Capture the cell that displays the provided text and extract its (X, Y) central coordinate. 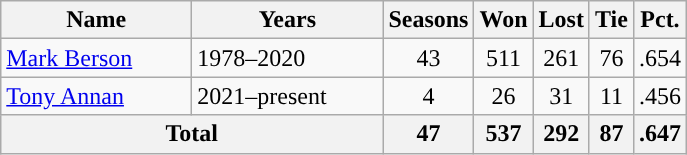
87 (611, 134)
Pct. (660, 20)
292 (561, 134)
31 (561, 96)
.654 (660, 58)
Won (504, 20)
1978–2020 (288, 58)
47 (428, 134)
Seasons (428, 20)
26 (504, 96)
Years (288, 20)
537 (504, 134)
2021–present (288, 96)
.647 (660, 134)
43 (428, 58)
Name (96, 20)
Tie (611, 20)
511 (504, 58)
.456 (660, 96)
261 (561, 58)
76 (611, 58)
Mark Berson (96, 58)
Total (192, 134)
11 (611, 96)
4 (428, 96)
Tony Annan (96, 96)
Lost (561, 20)
